For the text-containing cell, return its midpoint in (X, Y) coordinate format. 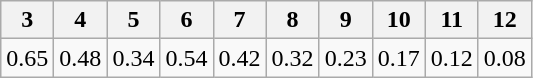
0.54 (186, 58)
0.17 (398, 58)
7 (240, 20)
10 (398, 20)
9 (346, 20)
0.32 (292, 58)
0.65 (28, 58)
0.48 (80, 58)
0.23 (346, 58)
0.12 (452, 58)
11 (452, 20)
4 (80, 20)
0.42 (240, 58)
6 (186, 20)
5 (134, 20)
12 (504, 20)
0.08 (504, 58)
0.34 (134, 58)
3 (28, 20)
8 (292, 20)
